Find where the given text appears and provide that cell's center as (X, Y) coordinate. 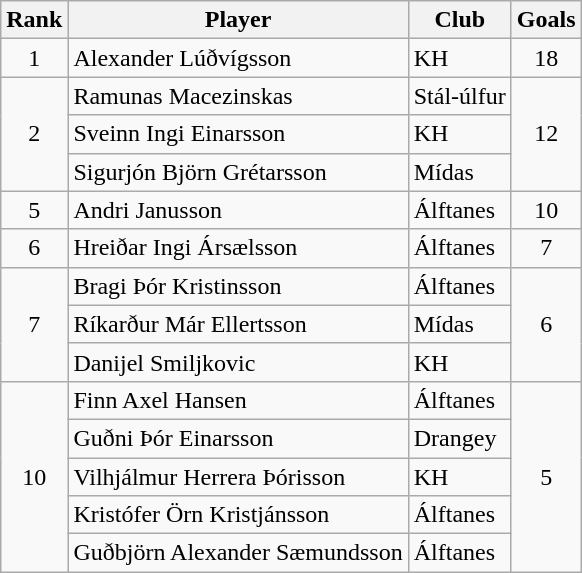
Drangey (460, 438)
Ríkarður Már Ellertsson (238, 324)
Vilhjálmur Herrera Þórisson (238, 477)
Hreiðar Ingi Ársælsson (238, 248)
12 (546, 134)
Stál-úlfur (460, 96)
Andri Janusson (238, 210)
Finn Axel Hansen (238, 400)
Sigurjón Björn Grétarsson (238, 172)
Bragi Þór Kristinsson (238, 286)
1 (34, 58)
Ramunas Macezinskas (238, 96)
2 (34, 134)
Guðbjörn Alexander Sæmundsson (238, 553)
Alexander Lúðvígsson (238, 58)
18 (546, 58)
Rank (34, 20)
Club (460, 20)
Danijel Smiljkovic (238, 362)
Player (238, 20)
Goals (546, 20)
Sveinn Ingi Einarsson (238, 134)
Guðni Þór Einarsson (238, 438)
Kristófer Örn Kristjánsson (238, 515)
